Pinpoint the cell where the given text exists, returning its [X, Y] midpoint coordinate. 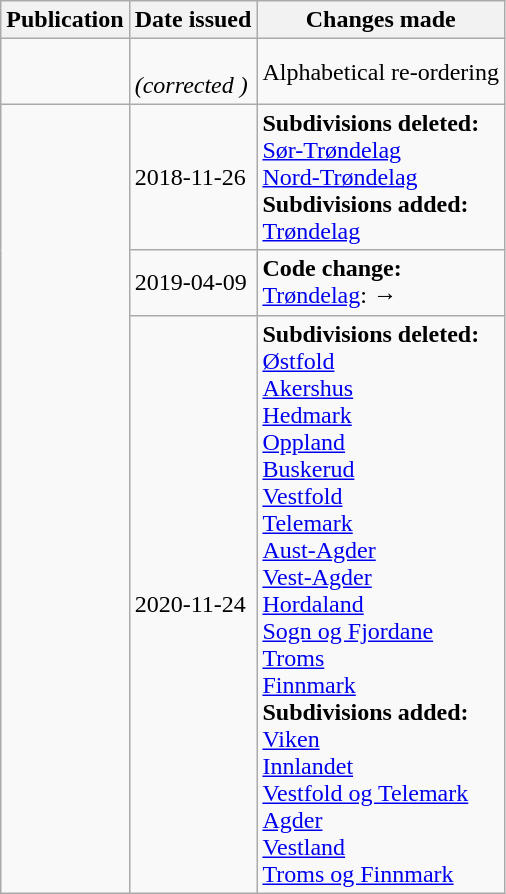
2019-04-09 [193, 282]
Publication [65, 20]
Changes made [381, 20]
Subdivisions deleted: Sør-Trøndelag Nord-TrøndelagSubdivisions added: Trøndelag [381, 177]
Date issued [193, 20]
2018-11-26 [193, 177]
2020-11-24 [193, 604]
Alphabetical re-ordering [381, 72]
(corrected ) [193, 72]
Code change:Trøndelag: → [381, 282]
